Scan for the cell matching the given text and deliver its (X, Y) coordinate at center. 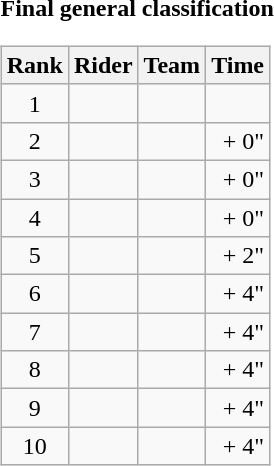
5 (34, 256)
+ 2" (238, 256)
Rank (34, 65)
10 (34, 446)
1 (34, 103)
9 (34, 408)
7 (34, 332)
8 (34, 370)
Time (238, 65)
3 (34, 179)
Team (172, 65)
2 (34, 141)
6 (34, 294)
4 (34, 217)
Rider (103, 65)
